Pinpoint the cell where the given text exists, returning its (x, y) midpoint coordinate. 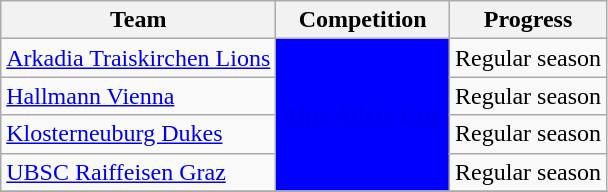
Progress (528, 20)
Hallmann Vienna (138, 96)
Team (138, 20)
Klosterneuburg Dukes (138, 134)
UBSC Raiffeisen Graz (138, 172)
Alpe Adria Cup (363, 115)
Arkadia Traiskirchen Lions (138, 58)
Competition (363, 20)
